Locate the cell with the specified text and output its (X, Y) center coordinate. 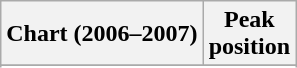
Chart (2006–2007) (102, 34)
Peakposition (249, 34)
